Return the [X, Y] coordinate for the center point of the cell that contains the specified text.  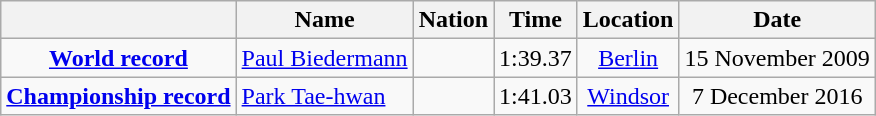
Nation [453, 20]
Windsor [628, 96]
Championship record [118, 96]
Berlin [628, 58]
7 December 2016 [777, 96]
Paul Biedermann [324, 58]
15 November 2009 [777, 58]
World record [118, 58]
1:39.37 [536, 58]
Date [777, 20]
Name [324, 20]
1:41.03 [536, 96]
Time [536, 20]
Park Tae-hwan [324, 96]
Location [628, 20]
